Detect which cell encompasses the target text, then output its (x, y) center coordinate. 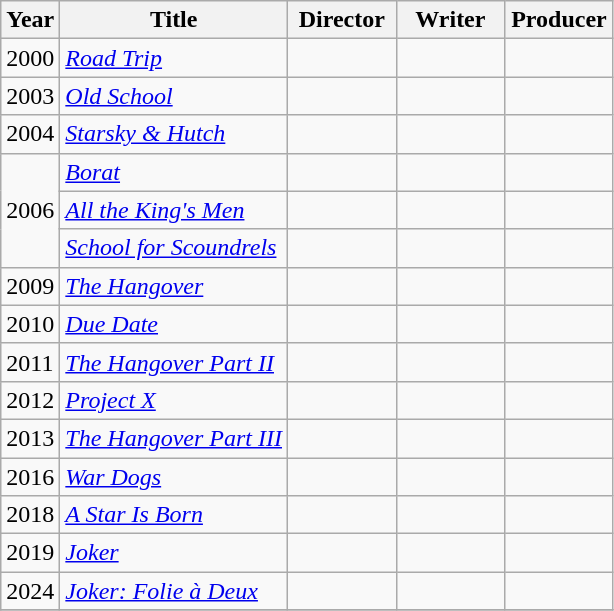
The Hangover (174, 286)
2006 (30, 210)
2009 (30, 286)
2013 (30, 438)
Old School (174, 96)
Due Date (174, 324)
Starsky & Hutch (174, 134)
All the King's Men (174, 210)
2016 (30, 477)
Project X (174, 400)
2018 (30, 515)
Borat (174, 172)
Road Trip (174, 58)
School for Scoundrels (174, 248)
Year (30, 20)
Title (174, 20)
2003 (30, 96)
2019 (30, 553)
Joker (174, 553)
2010 (30, 324)
The Hangover Part II (174, 362)
A Star Is Born (174, 515)
Writer (450, 20)
2000 (30, 58)
Producer (560, 20)
2012 (30, 400)
2004 (30, 134)
The Hangover Part III (174, 438)
2024 (30, 591)
2011 (30, 362)
Director (342, 20)
War Dogs (174, 477)
Joker: Folie à Deux (174, 591)
